For the text-containing cell, return its midpoint in [X, Y] coordinate format. 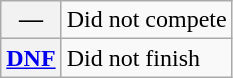
— [31, 20]
DNF [31, 58]
Did not finish [146, 58]
Did not compete [146, 20]
